From the cell containing the given text, extract its center point as [X, Y] coordinate. 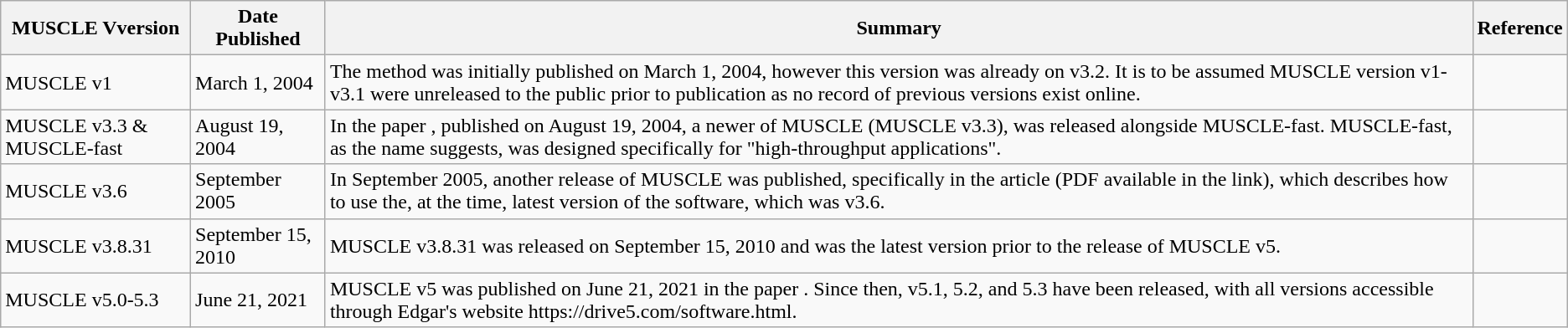
MUSCLE Vversion [95, 28]
Reference [1519, 28]
June 21, 2021 [258, 300]
MUSCLE v3.8.31 was released on September 15, 2010 and was the latest version prior to the release of MUSCLE v5. [899, 246]
MUSCLE v3.6 [95, 191]
August 19, 2004 [258, 137]
March 1, 2004 [258, 82]
September 15, 2010 [258, 246]
MUSCLE v5.0-5.3 [95, 300]
MUSCLE v1 [95, 82]
Date Published [258, 28]
Summary [899, 28]
September 2005 [258, 191]
MUSCLE v3.3 & MUSCLE-fast [95, 137]
MUSCLE v3.8.31 [95, 246]
